Detect which cell encompasses the target text, then output its [x, y] center coordinate. 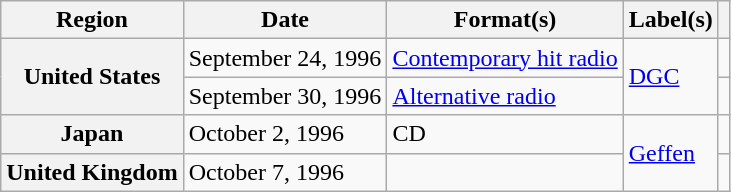
United Kingdom [92, 172]
October 7, 1996 [285, 172]
October 2, 1996 [285, 134]
DGC [670, 77]
Japan [92, 134]
September 24, 1996 [285, 58]
Label(s) [670, 20]
September 30, 1996 [285, 96]
Format(s) [505, 20]
Region [92, 20]
Date [285, 20]
Alternative radio [505, 96]
United States [92, 77]
Geffen [670, 153]
Contemporary hit radio [505, 58]
CD [505, 134]
